Extract the (x, y) coordinate from the center of the cell holding the provided text.  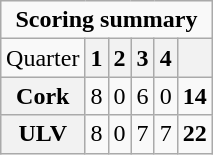
6 (142, 96)
4 (166, 58)
1 (96, 58)
2 (120, 58)
22 (194, 134)
Quarter (43, 58)
14 (194, 96)
3 (142, 58)
ULV (43, 134)
Cork (43, 96)
Scoring summary (107, 20)
